Determine the (X, Y) coordinate at the center of the cell enclosing the given text.  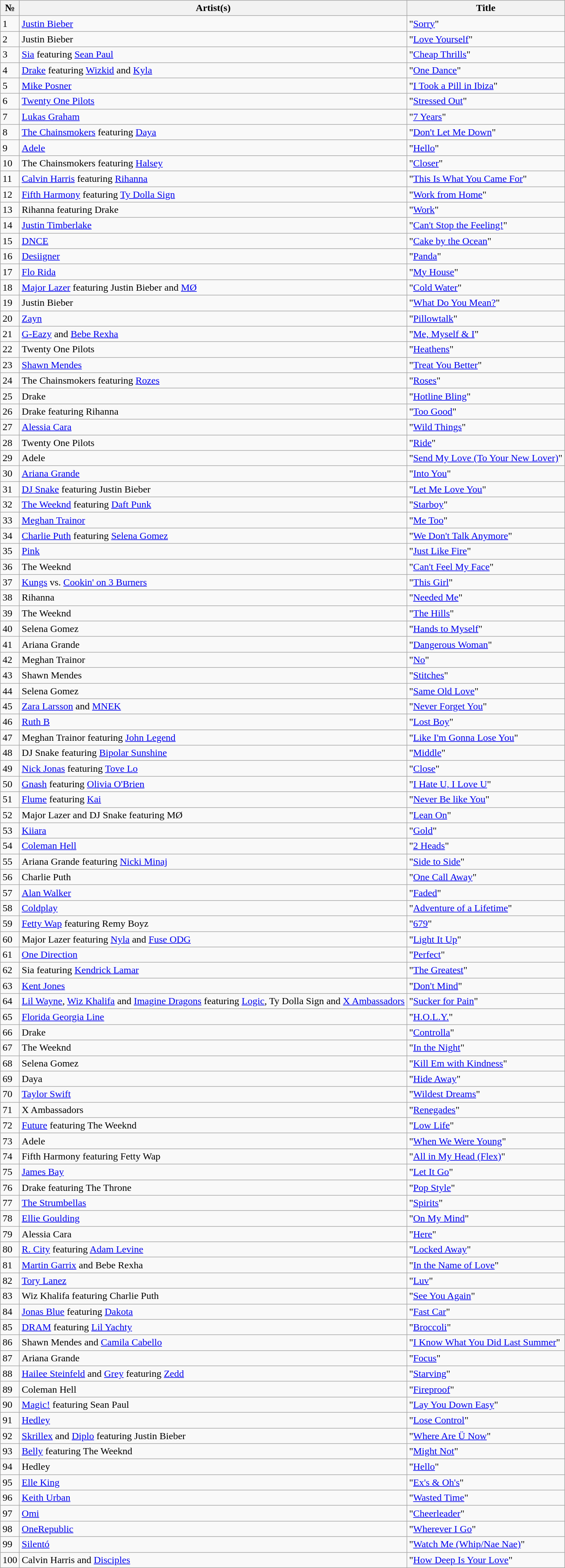
"Middle" (486, 753)
29 (10, 458)
84 (10, 1312)
DJ Snake featuring Bipolar Sunshine (213, 753)
Mike Posner (213, 86)
71 (10, 1110)
Nick Jonas featuring Tove Lo (213, 769)
57 (10, 892)
92 (10, 1435)
Meghan Trainor featuring John Legend (213, 738)
22 (10, 349)
Shawn Mendes and Camila Cabello (213, 1343)
Kiiara (213, 830)
Desiigner (213, 256)
78 (10, 1219)
DRAM featuring Lil Yachty (213, 1327)
Kent Jones (213, 986)
45 (10, 707)
"Lay You Down Easy" (486, 1405)
Fifth Harmony featuring Ty Dolla Sign (213, 194)
The Strumbellas (213, 1203)
Wiz Khalifa featuring Charlie Puth (213, 1296)
OneRepublic (213, 1529)
31 (10, 489)
"No" (486, 660)
Major Lazer and DJ Snake featuring MØ (213, 815)
43 (10, 675)
"Stressed Out" (486, 101)
95 (10, 1482)
13 (10, 210)
67 (10, 1048)
36 (10, 567)
38 (10, 598)
Silentó (213, 1544)
91 (10, 1420)
Ruth B (213, 722)
1 (10, 24)
11 (10, 179)
Major Lazer featuring Nyla and Fuse ODG (213, 939)
"I Hate U, I Love U" (486, 784)
X Ambassadors (213, 1110)
81 (10, 1265)
40 (10, 629)
Keith Urban (213, 1498)
54 (10, 846)
"Wild Things" (486, 427)
"Wildest Dreams" (486, 1094)
47 (10, 738)
74 (10, 1156)
5 (10, 86)
"Cheap Thrills" (486, 55)
Drake featuring Rihanna (213, 411)
6 (10, 101)
9 (10, 148)
23 (10, 365)
The Chainsmokers featuring Rozes (213, 380)
Justin Timberlake (213, 225)
Zayn (213, 318)
75 (10, 1172)
88 (10, 1374)
58 (10, 908)
Skrillex and Diplo featuring Justin Bieber (213, 1435)
"Kill Em with Kindness" (486, 1063)
№ (10, 8)
Fifth Harmony featuring Fetty Wap (213, 1156)
72 (10, 1125)
"Dangerous Woman" (486, 644)
The Chainsmokers featuring Halsey (213, 163)
96 (10, 1498)
49 (10, 769)
94 (10, 1467)
50 (10, 784)
Ellie Goulding (213, 1219)
"Pop Style" (486, 1188)
"H.O.L.Y." (486, 1017)
"One Call Away" (486, 877)
Future featuring The Weeknd (213, 1125)
"Let It Go" (486, 1172)
Sia featuring Sean Paul (213, 55)
"Wasted Time" (486, 1498)
"Low Life" (486, 1125)
85 (10, 1327)
Taylor Swift (213, 1094)
73 (10, 1141)
Flume featuring Kai (213, 799)
70 (10, 1094)
"In the Night" (486, 1048)
Drake featuring Wizkid and Kyla (213, 70)
69 (10, 1079)
"Gold" (486, 830)
48 (10, 753)
"Where Are Ü Now" (486, 1435)
"Cold Water" (486, 287)
"Luv" (486, 1281)
25 (10, 396)
"Faded" (486, 892)
"Side to Side" (486, 861)
"Too Good" (486, 411)
41 (10, 644)
The Weeknd featuring Daft Punk (213, 505)
99 (10, 1544)
"See You Again" (486, 1296)
DJ Snake featuring Justin Bieber (213, 489)
52 (10, 815)
65 (10, 1017)
16 (10, 256)
Elle King (213, 1482)
Magic! featuring Sean Paul (213, 1405)
"Locked Away" (486, 1250)
56 (10, 877)
Gnash featuring Olivia O'Brien (213, 784)
"Pillowtalk" (486, 318)
"Can't Stop the Feeling!" (486, 225)
21 (10, 334)
39 (10, 613)
Rihanna (213, 598)
20 (10, 318)
30 (10, 474)
DNCE (213, 241)
87 (10, 1358)
35 (10, 551)
G-Eazy and Bebe Rexha (213, 334)
51 (10, 799)
"Broccoli" (486, 1327)
7 (10, 117)
"The Greatest" (486, 970)
"Might Not" (486, 1451)
68 (10, 1063)
"Starboy" (486, 505)
Ariana Grande featuring Nicki Minaj (213, 861)
"Same Old Love" (486, 691)
27 (10, 427)
24 (10, 380)
2 (10, 39)
"2 Heads" (486, 846)
76 (10, 1188)
James Bay (213, 1172)
"Me Too" (486, 520)
"What Do You Mean?" (486, 303)
Sia featuring Kendrick Lamar (213, 970)
86 (10, 1343)
"This Girl" (486, 582)
"I Know What You Did Last Summer" (486, 1343)
80 (10, 1250)
90 (10, 1405)
28 (10, 442)
"My House" (486, 272)
"Hotline Bling" (486, 396)
"Treat You Better" (486, 365)
"In the Name of Love" (486, 1265)
18 (10, 287)
"Hands to Myself" (486, 629)
97 (10, 1513)
Kungs vs. Cookin' on 3 Burners (213, 582)
60 (10, 939)
79 (10, 1234)
59 (10, 923)
"Fast Car" (486, 1312)
"On My Mind" (486, 1219)
Major Lazer featuring Justin Bieber and MØ (213, 287)
Belly featuring The Weeknd (213, 1451)
"Adventure of a Lifetime" (486, 908)
Florida Georgia Line (213, 1017)
"Panda" (486, 256)
"Perfect" (486, 955)
Coldplay (213, 908)
63 (10, 986)
"Ride" (486, 442)
"When We Were Young" (486, 1141)
64 (10, 1001)
"Ex's & Oh's" (486, 1482)
"Into You" (486, 474)
"How Deep Is Your Love" (486, 1560)
"Let Me Love You" (486, 489)
"Stitches" (486, 675)
Martin Garrix and Bebe Rexha (213, 1265)
62 (10, 970)
"Never Be like You" (486, 799)
"Love Yourself" (486, 39)
One Direction (213, 955)
8 (10, 132)
The Chainsmokers featuring Daya (213, 132)
93 (10, 1451)
55 (10, 861)
Hailee Steinfeld and Grey featuring Zedd (213, 1374)
3 (10, 55)
Title (486, 8)
"Needed Me" (486, 598)
61 (10, 955)
Zara Larsson and MNEK (213, 707)
83 (10, 1296)
Artist(s) (213, 8)
82 (10, 1281)
"Send My Love (To Your New Lover)" (486, 458)
"Wherever I Go" (486, 1529)
"Close" (486, 769)
17 (10, 272)
"All in My Head (Flex)" (486, 1156)
15 (10, 241)
Jonas Blue featuring Dakota (213, 1312)
53 (10, 830)
"Cake by the Ocean" (486, 241)
4 (10, 70)
Flo Rida (213, 272)
"Light It Up" (486, 939)
"We Don't Talk Anymore" (486, 536)
Rihanna featuring Drake (213, 210)
"Sucker for Pain" (486, 1001)
Charlie Puth featuring Selena Gomez (213, 536)
"Lost Boy" (486, 722)
Fetty Wap featuring Remy Boyz (213, 923)
32 (10, 505)
"Don't Mind" (486, 986)
Charlie Puth (213, 877)
"Can't Feel My Face" (486, 567)
"Heathens" (486, 349)
37 (10, 582)
Drake featuring The Throne (213, 1188)
Daya (213, 1079)
R. City featuring Adam Levine (213, 1250)
"Don't Let Me Down" (486, 132)
77 (10, 1203)
Calvin Harris and Disciples (213, 1560)
"I Took a Pill in Ibiza" (486, 86)
66 (10, 1032)
34 (10, 536)
Alan Walker (213, 892)
"Controlla" (486, 1032)
"Sorry" (486, 24)
Tory Lanez (213, 1281)
"Closer" (486, 163)
Lukas Graham (213, 117)
14 (10, 225)
"Renegades" (486, 1110)
12 (10, 194)
"Cheerleader" (486, 1513)
"Like I'm Gonna Lose You" (486, 738)
26 (10, 411)
33 (10, 520)
"Lean On" (486, 815)
"Work" (486, 210)
"Me, Myself & I" (486, 334)
"Watch Me (Whip/Nae Nae)" (486, 1544)
"Focus" (486, 1358)
"Here" (486, 1234)
"Fireproof" (486, 1389)
"Starving" (486, 1374)
"Work from Home" (486, 194)
42 (10, 660)
"Roses" (486, 380)
"Spirits" (486, 1203)
"Lose Control" (486, 1420)
46 (10, 722)
89 (10, 1389)
"This Is What You Came For" (486, 179)
Lil Wayne, Wiz Khalifa and Imagine Dragons featuring Logic, Ty Dolla Sign and X Ambassadors (213, 1001)
100 (10, 1560)
44 (10, 691)
"The Hills" (486, 613)
"One Dance" (486, 70)
"Never Forget You" (486, 707)
"Hide Away" (486, 1079)
Pink (213, 551)
19 (10, 303)
"679" (486, 923)
98 (10, 1529)
Calvin Harris featuring Rihanna (213, 179)
"Just Like Fire" (486, 551)
Omi (213, 1513)
"7 Years" (486, 117)
10 (10, 163)
